Capture the cell that displays the provided text and extract its [x, y] central coordinate. 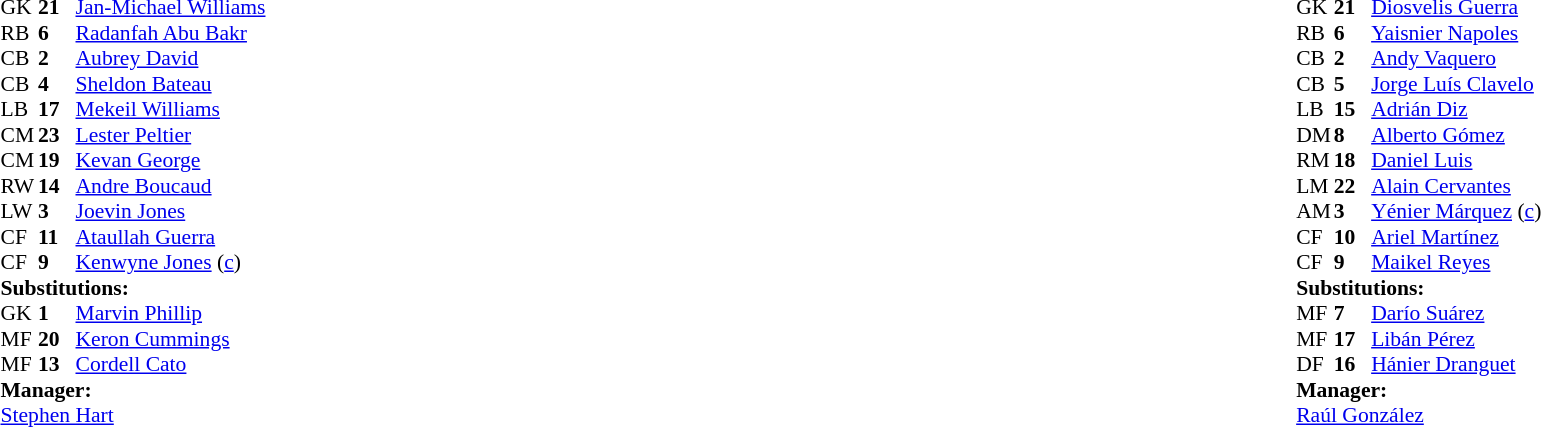
Sheldon Bateau [171, 84]
5 [1353, 84]
RM [1315, 161]
19 [57, 161]
Alberto Gómez [1456, 135]
1 [57, 313]
13 [57, 365]
AM [1315, 211]
Cordell Cato [171, 365]
Maikel Reyes [1456, 263]
Mekeil Williams [171, 109]
RW [19, 186]
DM [1315, 135]
Adrián Diz [1456, 109]
Darío Suárez [1456, 313]
Andy Vaquero [1456, 59]
8 [1353, 135]
Kenwyne Jones (c) [171, 263]
20 [57, 339]
Yaisnier Napoles [1456, 33]
Radanfah Abu Bakr [171, 33]
16 [1353, 365]
14 [57, 186]
Aubrey David [171, 59]
10 [1353, 237]
DF [1315, 365]
LM [1315, 186]
4 [57, 84]
Jorge Luís Clavelo [1456, 84]
7 [1353, 313]
18 [1353, 161]
Kevan George [171, 161]
22 [1353, 186]
15 [1353, 109]
Andre Boucaud [171, 186]
Alain Cervantes [1456, 186]
Marvin Phillip [171, 313]
Yénier Márquez (c) [1456, 211]
Ataullah Guerra [171, 237]
Libán Pérez [1456, 339]
Hánier Dranguet [1456, 365]
Joevin Jones [171, 211]
Ariel Martínez [1456, 237]
Lester Peltier [171, 135]
Keron Cummings [171, 339]
Daniel Luis [1456, 161]
11 [57, 237]
LW [19, 211]
23 [57, 135]
GK [19, 313]
